For the text-containing cell, return its midpoint in (x, y) coordinate format. 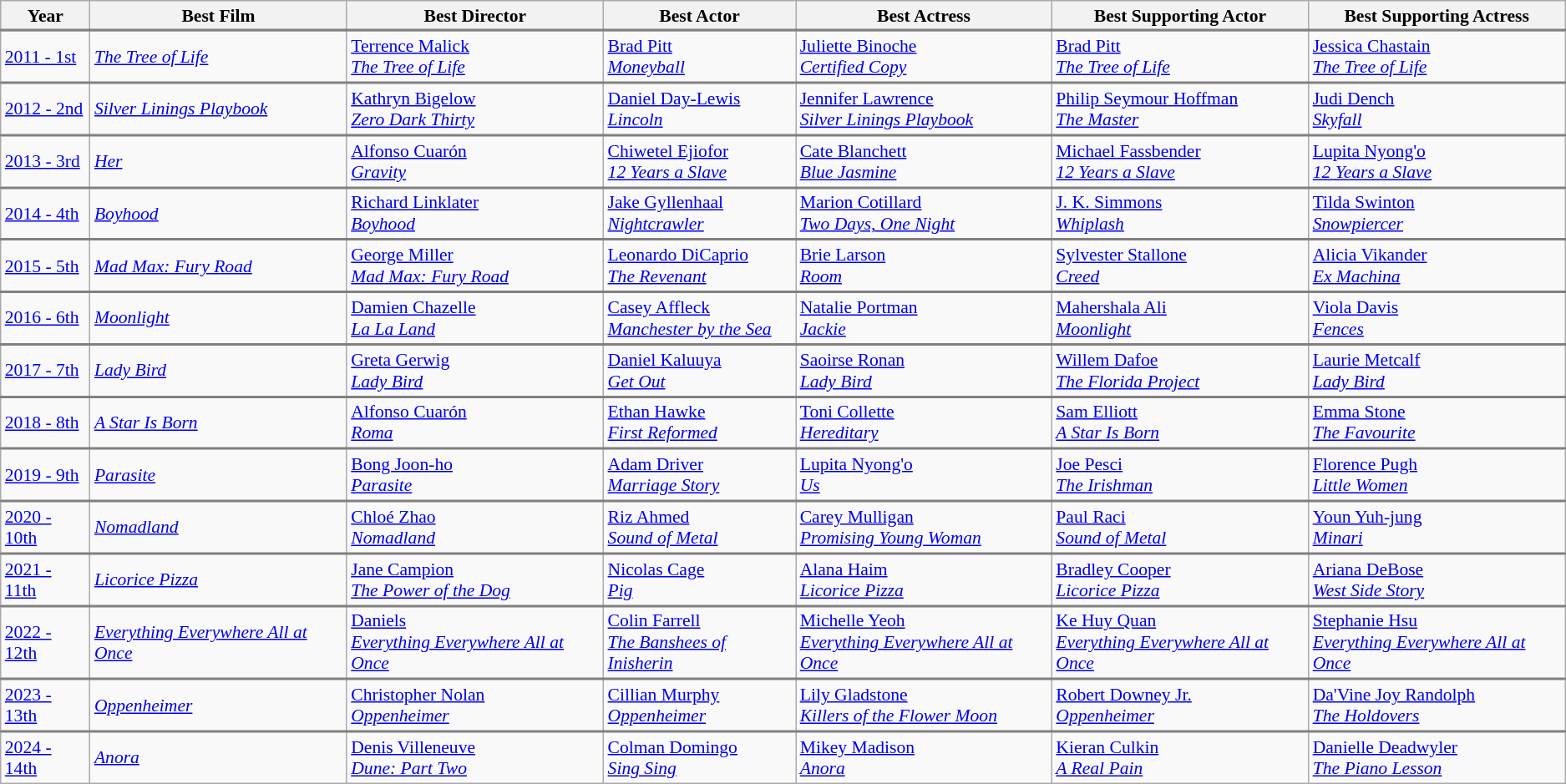
Natalie PortmanJackie (924, 319)
Jake GyllenhaalNightcrawler (700, 214)
The Tree of Life (219, 57)
Paul RaciSound of Metal (1179, 528)
Terrence MalickThe Tree of Life (474, 57)
Joe PesciThe Irishman (1179, 476)
Bong Joon-hoParasite (474, 476)
Best Film (219, 16)
Da'Vine Joy RandolphThe Holdovers (1437, 706)
Michelle YeohEverything Everywhere All at Once (924, 643)
Colman DomingoSing Sing (700, 757)
Best Actor (700, 16)
Brad PittThe Tree of Life (1179, 57)
Juliette BinocheCertified Copy (924, 57)
Lupita Nyong'oUs (924, 476)
Saoirse RonanLady Bird (924, 371)
Parasite (219, 476)
Brad PittMoneyball (700, 57)
Alfonso CuarónRoma (474, 422)
Richard LinklaterBoyhood (474, 214)
Daniel KaluuyaGet Out (700, 371)
2011 - 1st (45, 57)
Everything Everywhere All at Once (219, 643)
Lily GladstoneKillers of the Flower Moon (924, 706)
Alfonso CuarónGravity (474, 162)
Lady Bird (219, 371)
Mahershala AliMoonlight (1179, 319)
Christopher NolanOppenheimer (474, 706)
Casey AffleckManchester by the Sea (700, 319)
Leonardo DiCaprioThe Revenant (700, 266)
2019 - 9th (45, 476)
Willem DafoeThe Florida Project (1179, 371)
Greta GerwigLady Bird (474, 371)
Jessica ChastainThe Tree of Life (1437, 57)
Carey MulliganPromising Young Woman (924, 528)
Best Supporting Actor (1179, 16)
Adam DriverMarriage Story (700, 476)
2017 - 7th (45, 371)
Cillian MurphyOppenheimer (700, 706)
Viola DavisFences (1437, 319)
DanielsEverything Everywhere All at Once (474, 643)
Florence PughLittle Women (1437, 476)
Alana HaimLicorice Pizza (924, 579)
Daniel Day-LewisLincoln (700, 109)
Ke Huy QuanEverything Everywhere All at Once (1179, 643)
Sylvester StalloneCreed (1179, 266)
2013 - 3rd (45, 162)
Robert Downey Jr.Oppenheimer (1179, 706)
2022 - 12th (45, 643)
Brie LarsonRoom (924, 266)
Sam ElliottA Star Is Born (1179, 422)
Laurie MetcalfLady Bird (1437, 371)
Jane CampionThe Power of the Dog (474, 579)
J. K. SimmonsWhiplash (1179, 214)
Lupita Nyong'o12 Years a Slave (1437, 162)
Youn Yuh-jungMinari (1437, 528)
Best Actress (924, 16)
Cate BlanchettBlue Jasmine (924, 162)
Nicolas CagePig (700, 579)
Alicia VikanderEx Machina (1437, 266)
2012 - 2nd (45, 109)
Moonlight (219, 319)
Nomadland (219, 528)
Kathryn BigelowZero Dark Thirty (474, 109)
A Star Is Born (219, 422)
Colin FarrellThe Banshees of Inisherin (700, 643)
Danielle DeadwylerThe Piano Lesson (1437, 757)
Silver Linings Playbook (219, 109)
Chiwetel Ejiofor12 Years a Slave (700, 162)
Best Supporting Actress (1437, 16)
2014 - 4th (45, 214)
Boyhood (219, 214)
Oppenheimer (219, 706)
Jennifer LawrenceSilver Linings Playbook (924, 109)
Ariana DeBoseWest Side Story (1437, 579)
Marion CotillardTwo Days, One Night (924, 214)
Kieran CulkinA Real Pain (1179, 757)
Bradley CooperLicorice Pizza (1179, 579)
Damien ChazelleLa La Land (474, 319)
2018 - 8th (45, 422)
Year (45, 16)
2015 - 5th (45, 266)
2016 - 6th (45, 319)
Stephanie HsuEverything Everywhere All at Once (1437, 643)
Her (219, 162)
2024 - 14th (45, 757)
Riz AhmedSound of Metal (700, 528)
Ethan HawkeFirst Reformed (700, 422)
George MillerMad Max: Fury Road (474, 266)
Best Director (474, 16)
Mad Max: Fury Road (219, 266)
Tilda SwintonSnowpiercer (1437, 214)
Emma StoneThe Favourite (1437, 422)
Mikey MadisonAnora (924, 757)
Michael Fassbender12 Years a Slave (1179, 162)
Toni ColletteHereditary (924, 422)
Judi DenchSkyfall (1437, 109)
Denis VilleneuveDune: Part Two (474, 757)
Anora (219, 757)
Philip Seymour HoffmanThe Master (1179, 109)
2020 - 10th (45, 528)
Licorice Pizza (219, 579)
2023 - 13th (45, 706)
Chloé ZhaoNomadland (474, 528)
2021 - 11th (45, 579)
